Capture the cell that displays the provided text and extract its [X, Y] central coordinate. 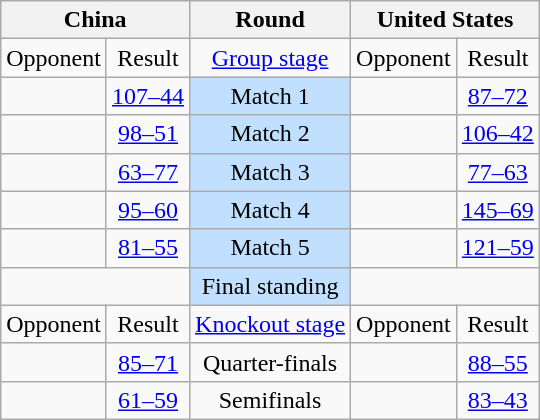
Match 4 [270, 210]
106–42 [498, 134]
88–55 [498, 362]
81–55 [148, 248]
121–59 [498, 248]
Match 2 [270, 134]
61–59 [148, 400]
Semifinals [270, 400]
95–60 [148, 210]
United States [446, 20]
China [96, 20]
77–63 [498, 172]
Group stage [270, 58]
Match 3 [270, 172]
98–51 [148, 134]
Knockout stage [270, 324]
Final standing [270, 286]
107–44 [148, 96]
145–69 [498, 210]
Match 5 [270, 248]
83–43 [498, 400]
87–72 [498, 96]
Round [270, 20]
Match 1 [270, 96]
85–71 [148, 362]
Quarter-finals [270, 362]
63–77 [148, 172]
